Scan for the cell matching the given text and deliver its (X, Y) coordinate at center. 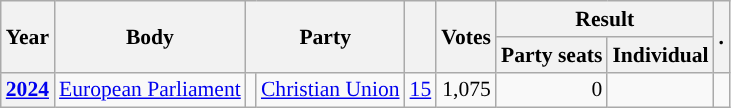
Body (150, 36)
Party (326, 36)
15 (421, 90)
Individual (660, 55)
Result (605, 19)
. (722, 36)
Year (28, 36)
2024 (28, 90)
Christian Union (330, 90)
1,075 (466, 90)
0 (552, 90)
Party seats (552, 55)
European Parliament (150, 90)
Votes (466, 36)
